Search for the cell housing the specified text and yield its (x, y) center coordinate. 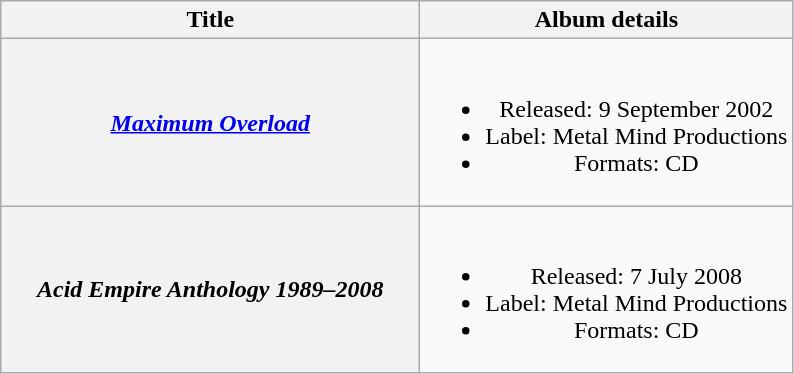
Maximum Overload (210, 122)
Acid Empire Anthology 1989–2008 (210, 290)
Album details (606, 20)
Released: 9 September 2002Label: Metal Mind ProductionsFormats: CD (606, 122)
Released: 7 July 2008Label: Metal Mind ProductionsFormats: CD (606, 290)
Title (210, 20)
